Capture the cell that displays the provided text and extract its [x, y] central coordinate. 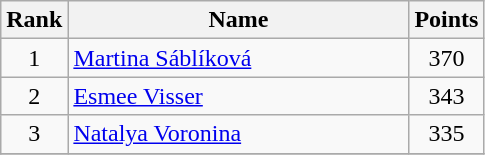
Points [446, 20]
Name [238, 20]
343 [446, 96]
Natalya Voronina [238, 134]
370 [446, 58]
335 [446, 134]
1 [34, 58]
Rank [34, 20]
3 [34, 134]
Martina Sáblíková [238, 58]
2 [34, 96]
Esmee Visser [238, 96]
